Output the [x, y] coordinate of the center of the cell containing the given text.  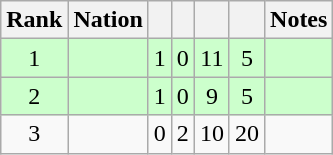
Notes [299, 20]
Nation [108, 20]
10 [212, 134]
11 [212, 58]
Rank [34, 20]
20 [246, 134]
9 [212, 96]
3 [34, 134]
